From the cell containing the given text, extract its center point as [x, y] coordinate. 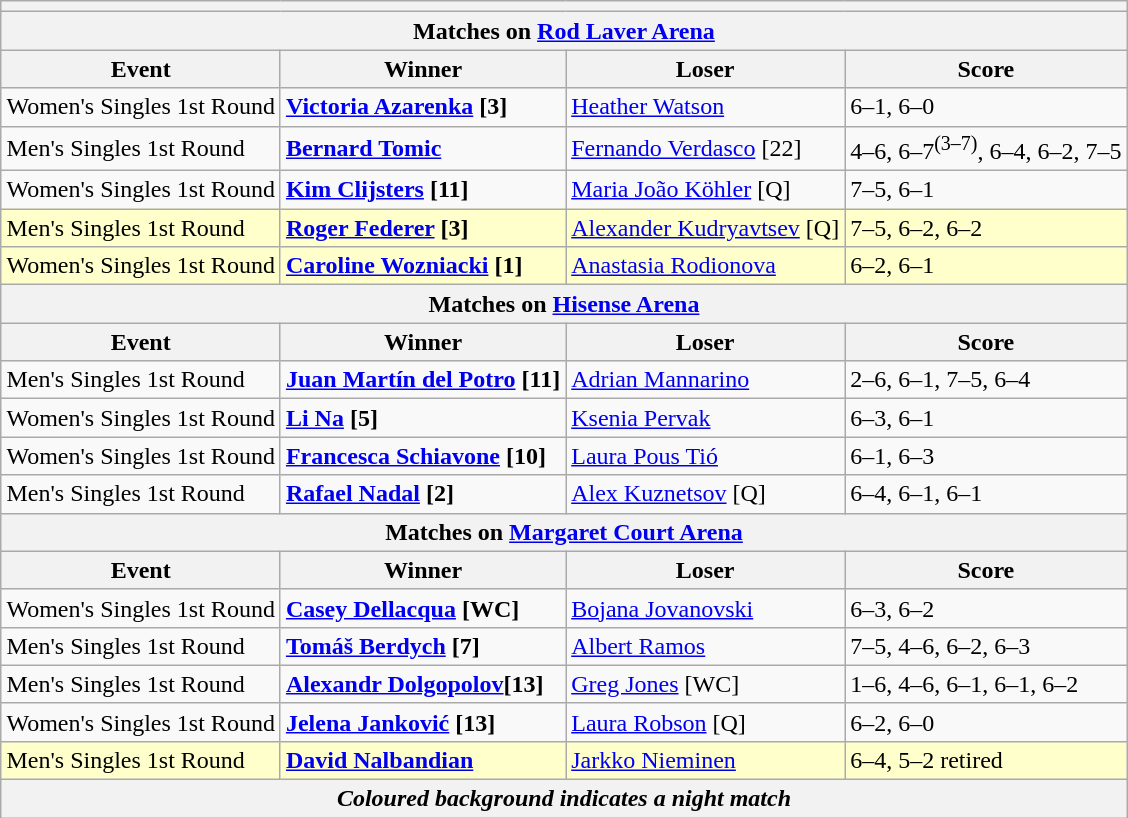
Alex Kuznetsov [Q] [706, 494]
Casey Dellacqua [WC] [422, 608]
6–1, 6–0 [986, 107]
7–5, 6–1 [986, 190]
2–6, 6–1, 7–5, 6–4 [986, 380]
Juan Martín del Potro [11] [422, 380]
Matches on Margaret Court Arena [564, 532]
Anastasia Rodionova [706, 266]
6–2, 6–1 [986, 266]
Jarkko Nieminen [706, 760]
Caroline Wozniacki [1] [422, 266]
Li Na [5] [422, 418]
Matches on Rod Laver Arena [564, 31]
Bojana Jovanovski [706, 608]
Laura Robson [Q] [706, 722]
Coloured background indicates a night match [564, 799]
7–5, 6–2, 6–2 [986, 228]
Matches on Hisense Arena [564, 304]
Greg Jones [WC] [706, 684]
7–5, 4–6, 6–2, 6–3 [986, 646]
Kim Clijsters [11] [422, 190]
6–1, 6–3 [986, 456]
1–6, 4–6, 6–1, 6–1, 6–2 [986, 684]
Roger Federer [3] [422, 228]
Fernando Verdasco [22] [706, 148]
Adrian Mannarino [706, 380]
Bernard Tomic [422, 148]
Victoria Azarenka [3] [422, 107]
Laura Pous Tió [706, 456]
Albert Ramos [706, 646]
6–2, 6–0 [986, 722]
Tomáš Berdych [7] [422, 646]
4–6, 6–7(3–7), 6–4, 6–2, 7–5 [986, 148]
6–4, 6–1, 6–1 [986, 494]
Rafael Nadal [2] [422, 494]
6–4, 5–2 retired [986, 760]
6–3, 6–2 [986, 608]
Alexander Kudryavtsev [Q] [706, 228]
Francesca Schiavone [10] [422, 456]
Alexandr Dolgopolov[13] [422, 684]
David Nalbandian [422, 760]
Heather Watson [706, 107]
Maria João Köhler [Q] [706, 190]
6–3, 6–1 [986, 418]
Jelena Janković [13] [422, 722]
Ksenia Pervak [706, 418]
